Scan for the cell matching the given text and deliver its [X, Y] coordinate at center. 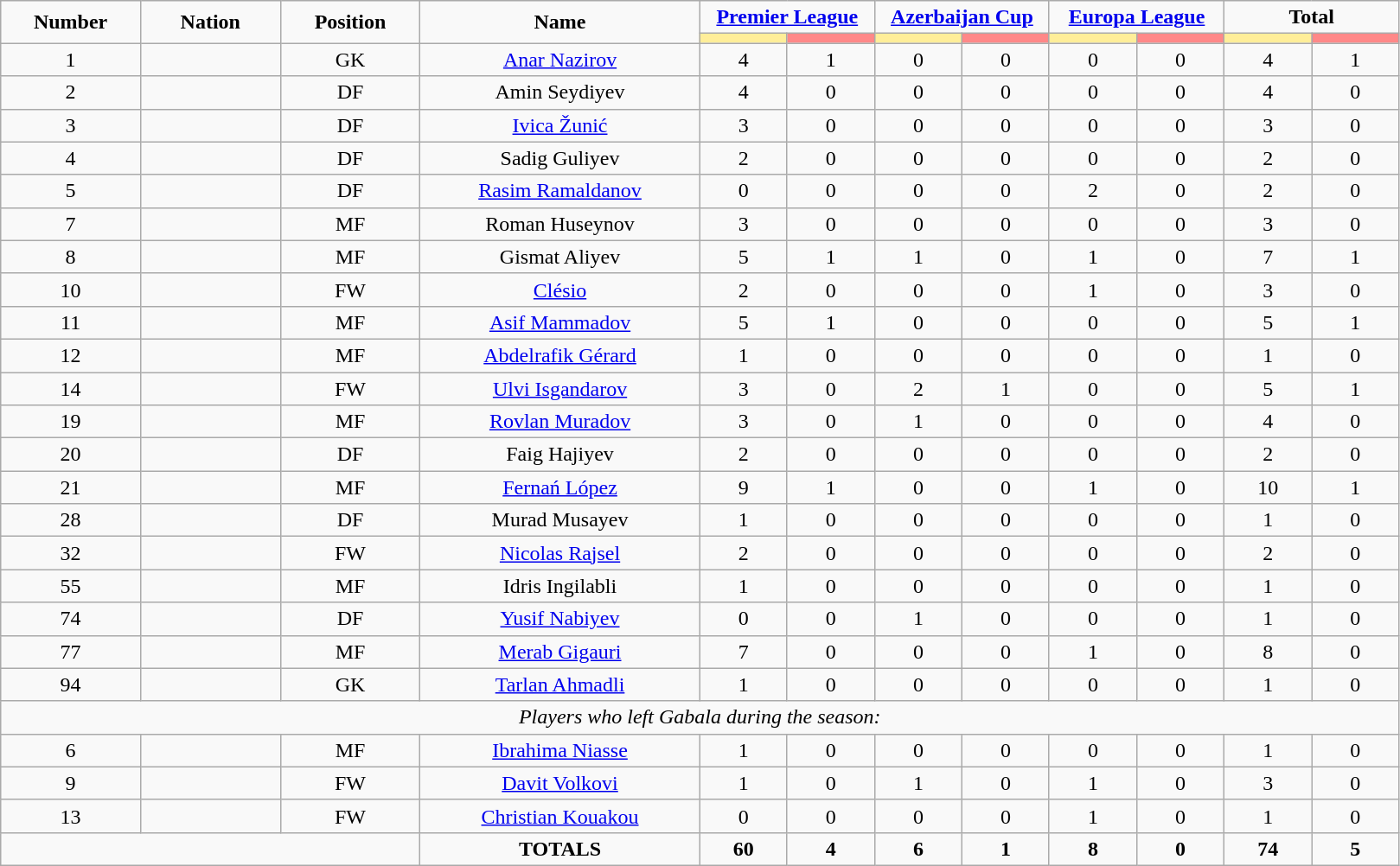
Sadig Guliyev [560, 158]
14 [71, 388]
Ibrahima Niasse [560, 750]
Rovlan Muradov [560, 422]
Faig Hajiyev [560, 455]
28 [71, 520]
Ulvi Isgandarov [560, 388]
Nicolas Rajsel [560, 553]
Roman Huseynov [560, 224]
60 [744, 849]
Merab Gigauri [560, 652]
Total [1312, 17]
Abdelrafik Gérard [560, 355]
Premier League [787, 17]
Anar Nazirov [560, 60]
Davit Volkovi [560, 783]
77 [71, 652]
Yusif Nabiyev [560, 619]
Christian Kouakou [560, 816]
Tarlan Ahmadli [560, 685]
Gismat Aliyev [560, 257]
12 [71, 355]
Position [350, 22]
Clésio [560, 290]
Fernań López [560, 487]
Players who left Gabala during the season: [700, 717]
Ivica Žunić [560, 125]
Amin Seydiyev [560, 92]
Number [71, 22]
21 [71, 487]
Idris Ingilabli [560, 586]
Asif Mammadov [560, 322]
20 [71, 455]
Europa League [1136, 17]
13 [71, 816]
11 [71, 322]
32 [71, 553]
19 [71, 422]
94 [71, 685]
Rasim Ramaldanov [560, 191]
55 [71, 586]
TOTALS [560, 849]
Murad Musayev [560, 520]
Nation [210, 22]
Azerbaijan Cup [962, 17]
Name [560, 22]
